Output the [X, Y] coordinate of the center of the cell containing the given text.  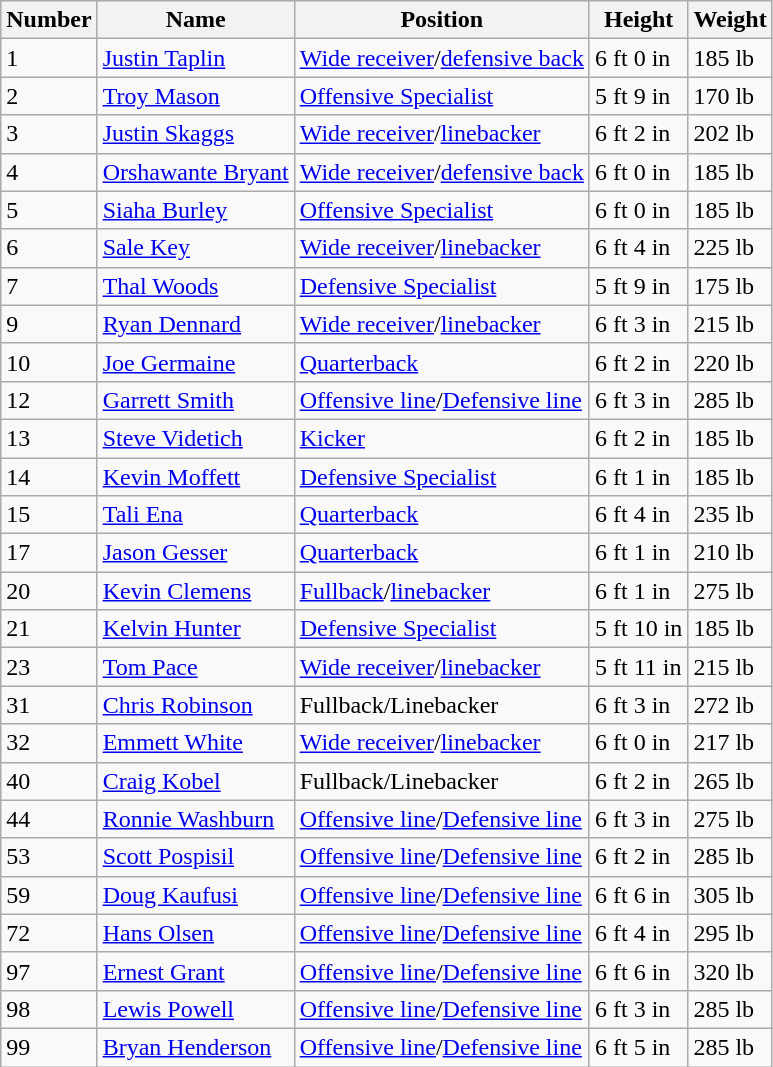
99 [49, 1047]
Bryan Henderson [196, 1047]
Siaha Burley [196, 210]
Height [638, 20]
Doug Kaufusi [196, 895]
10 [49, 362]
6 ft 5 in [638, 1047]
Lewis Powell [196, 1009]
97 [49, 971]
59 [49, 895]
17 [49, 553]
Thal Woods [196, 286]
Jason Gesser [196, 553]
Orshawante Bryant [196, 172]
12 [49, 400]
13 [49, 438]
1 [49, 58]
72 [49, 933]
6 [49, 248]
44 [49, 819]
Number [49, 20]
Garrett Smith [196, 400]
272 lb [730, 705]
2 [49, 96]
Justin Skaggs [196, 134]
Emmett White [196, 743]
31 [49, 705]
15 [49, 515]
Troy Mason [196, 96]
265 lb [730, 781]
Position [442, 20]
Ernest Grant [196, 971]
Weight [730, 20]
7 [49, 286]
21 [49, 629]
Chris Robinson [196, 705]
220 lb [730, 362]
305 lb [730, 895]
Fullback/linebacker [442, 591]
5 [49, 210]
Sale Key [196, 248]
Kicker [442, 438]
Kelvin Hunter [196, 629]
32 [49, 743]
Name [196, 20]
98 [49, 1009]
295 lb [730, 933]
Hans Olsen [196, 933]
175 lb [730, 286]
Ronnie Washburn [196, 819]
20 [49, 591]
53 [49, 857]
235 lb [730, 515]
217 lb [730, 743]
Ryan Dennard [196, 324]
14 [49, 477]
Tom Pace [196, 667]
3 [49, 134]
210 lb [730, 553]
Kevin Clemens [196, 591]
Justin Taplin [196, 58]
202 lb [730, 134]
Kevin Moffett [196, 477]
5 ft 10 in [638, 629]
Joe Germaine [196, 362]
9 [49, 324]
320 lb [730, 971]
4 [49, 172]
Craig Kobel [196, 781]
170 lb [730, 96]
Tali Ena [196, 515]
Scott Pospisil [196, 857]
Steve Videtich [196, 438]
40 [49, 781]
23 [49, 667]
225 lb [730, 248]
5 ft 11 in [638, 667]
